Search for the cell housing the specified text and yield its (x, y) center coordinate. 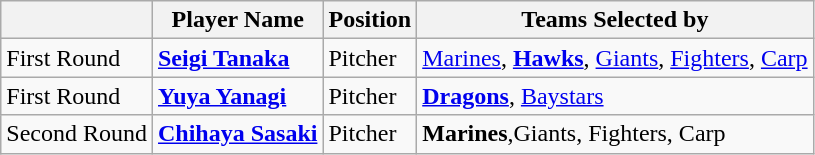
Marines, Hawks, Giants, Fighters, Carp (615, 58)
Chihaya Sasaki (237, 134)
Marines,Giants, Fighters, Carp (615, 134)
Second Round (77, 134)
Teams Selected by (615, 20)
Position (370, 20)
Dragons, Baystars (615, 96)
Seigi Tanaka (237, 58)
Player Name (237, 20)
Yuya Yanagi (237, 96)
